Capture the cell that displays the provided text and extract its [x, y] central coordinate. 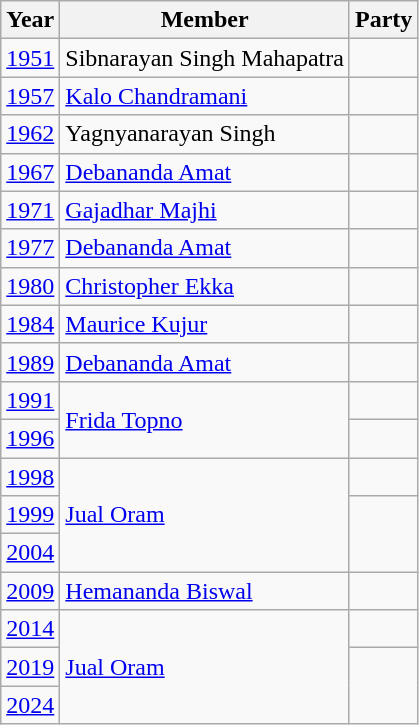
1999 [30, 515]
1951 [30, 58]
1991 [30, 400]
1998 [30, 477]
2014 [30, 629]
Yagnyanarayan Singh [205, 134]
Maurice Kujur [205, 324]
Hemananda Biswal [205, 591]
1984 [30, 324]
2004 [30, 553]
Kalo Chandramani [205, 96]
Year [30, 20]
1962 [30, 134]
1957 [30, 96]
1980 [30, 286]
1989 [30, 362]
1971 [30, 210]
Sibnarayan Singh Mahapatra [205, 58]
1996 [30, 438]
Member [205, 20]
1967 [30, 172]
2009 [30, 591]
1977 [30, 248]
Frida Topno [205, 419]
Gajadhar Majhi [205, 210]
Christopher Ekka [205, 286]
2024 [30, 705]
Party [383, 20]
2019 [30, 667]
